Scan for the cell matching the given text and deliver its [X, Y] coordinate at center. 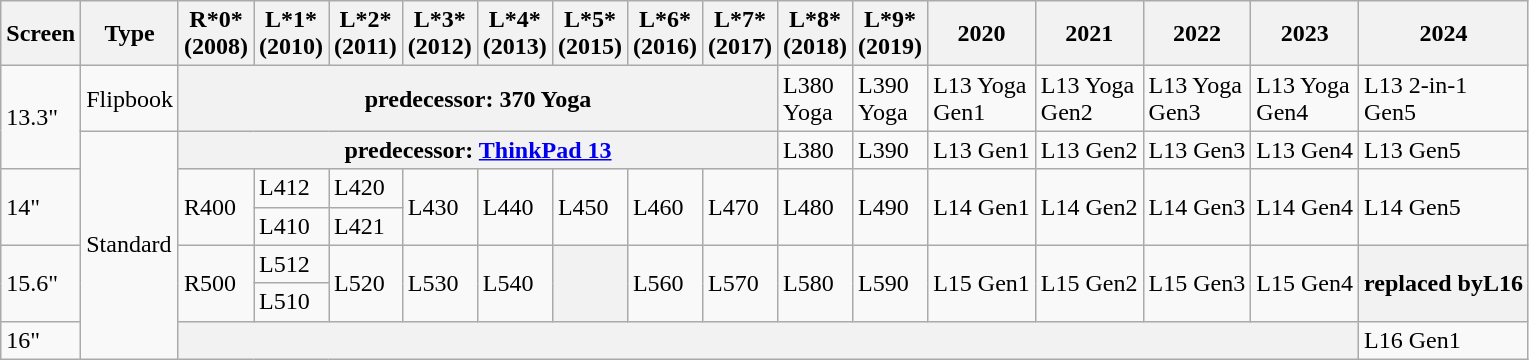
L15 Gen1 [982, 283]
L570 [740, 283]
L590 [890, 283]
L13 Gen4 [1305, 150]
2021 [1089, 34]
L512 [292, 264]
L390 [890, 150]
L430 [440, 207]
L13 Gen3 [1197, 150]
L14 Gen1 [982, 207]
L421 [366, 226]
Standard [130, 245]
2022 [1197, 34]
15.6" [41, 283]
L14 Gen4 [1305, 207]
L14 Gen5 [1443, 207]
L15 Gen4 [1305, 283]
L530 [440, 283]
L13 2-in-1Gen5 [1443, 98]
2023 [1305, 34]
replaced byL16 [1443, 283]
L390Yoga [890, 98]
L*9* (2019) [890, 34]
L*4* (2013) [514, 34]
13.3" [41, 118]
L*6* (2016) [664, 34]
L460 [664, 207]
L13 YogaGen1 [982, 98]
L380 [816, 150]
R*0* (2008) [216, 34]
L410 [292, 226]
L540 [514, 283]
Type [130, 34]
16" [41, 340]
L380Yoga [816, 98]
L*5* (2015) [590, 34]
14" [41, 207]
L15 Gen2 [1089, 283]
L*1* (2010) [292, 34]
L13 Gen2 [1089, 150]
L14 Gen3 [1197, 207]
Flipbook [130, 98]
predecessor: 370 Yoga [478, 98]
R400 [216, 207]
L13 YogaGen2 [1089, 98]
L510 [292, 302]
R500 [216, 283]
L490 [890, 207]
predecessor: ThinkPad 13 [478, 150]
L440 [514, 207]
L520 [366, 283]
2020 [982, 34]
L*2* (2011) [366, 34]
L13 YogaGen3 [1197, 98]
L14 Gen2 [1089, 207]
L13 YogaGen4 [1305, 98]
L580 [816, 283]
Screen [41, 34]
L420 [366, 188]
L450 [590, 207]
L480 [816, 207]
L*8* (2018) [816, 34]
L15 Gen3 [1197, 283]
L412 [292, 188]
L13 Gen5 [1443, 150]
L13 Gen1 [982, 150]
L470 [740, 207]
L16 Gen1 [1443, 340]
L560 [664, 283]
2024 [1443, 34]
L*7* (2017) [740, 34]
L*3* (2012) [440, 34]
